Extract the (x, y) coordinate from the center of the cell holding the provided text.  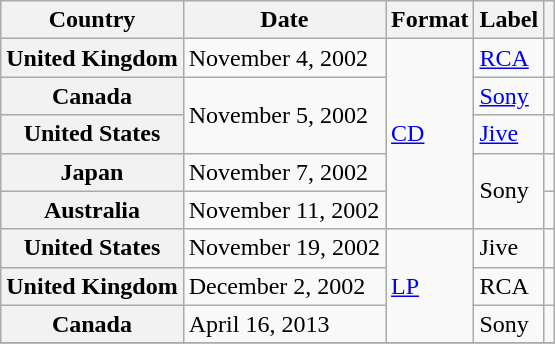
November 19, 2002 (284, 248)
CD (430, 134)
Label (509, 20)
November 11, 2002 (284, 210)
December 2, 2002 (284, 286)
LP (430, 286)
Australia (92, 210)
Format (430, 20)
November 4, 2002 (284, 58)
Country (92, 20)
Date (284, 20)
Japan (92, 172)
November 5, 2002 (284, 115)
November 7, 2002 (284, 172)
April 16, 2013 (284, 324)
